Output the (X, Y) coordinate of the center of the cell containing the given text.  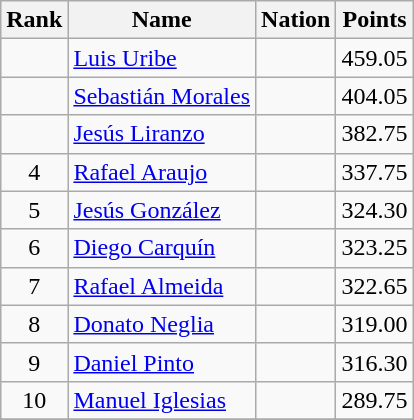
319.00 (374, 324)
10 (34, 400)
323.25 (374, 248)
289.75 (374, 400)
Rafael Araujo (162, 172)
404.05 (374, 96)
Nation (296, 20)
Jesús Liranzo (162, 134)
9 (34, 362)
382.75 (374, 134)
5 (34, 210)
Name (162, 20)
Points (374, 20)
316.30 (374, 362)
Jesús González (162, 210)
4 (34, 172)
Rank (34, 20)
Donato Neglia (162, 324)
Luis Uribe (162, 58)
Diego Carquín (162, 248)
8 (34, 324)
459.05 (374, 58)
Manuel Iglesias (162, 400)
322.65 (374, 286)
324.30 (374, 210)
Sebastián Morales (162, 96)
7 (34, 286)
Rafael Almeida (162, 286)
6 (34, 248)
Daniel Pinto (162, 362)
337.75 (374, 172)
